Detect which cell encompasses the target text, then output its [X, Y] center coordinate. 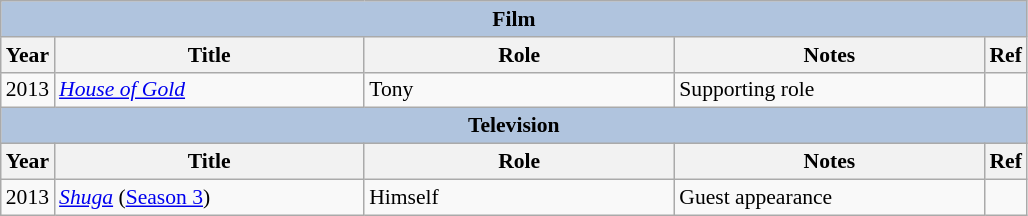
Television [514, 126]
Shuga (Season 3) [209, 197]
Film [514, 19]
House of Gold [209, 90]
Himself [519, 197]
Supporting role [829, 90]
Guest appearance [829, 197]
Tony [519, 90]
